Pinpoint the cell where the given text exists, returning its (x, y) midpoint coordinate. 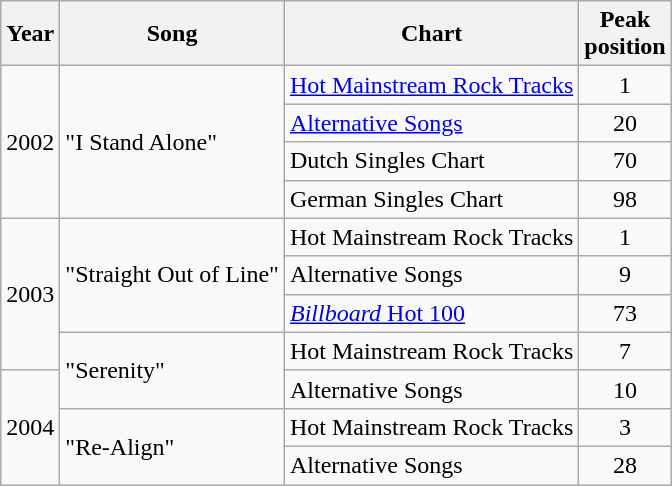
7 (625, 351)
"I Stand Alone" (172, 142)
20 (625, 123)
2003 (30, 294)
9 (625, 275)
German Singles Chart (431, 199)
2002 (30, 142)
98 (625, 199)
Dutch Singles Chart (431, 161)
3 (625, 427)
"Re-Align" (172, 446)
73 (625, 313)
"Straight Out of Line" (172, 275)
"Serenity" (172, 370)
70 (625, 161)
Chart (431, 34)
10 (625, 389)
Year (30, 34)
Peakposition (625, 34)
2004 (30, 427)
Song (172, 34)
28 (625, 465)
Billboard Hot 100 (431, 313)
